Search for the cell housing the specified text and yield its (x, y) center coordinate. 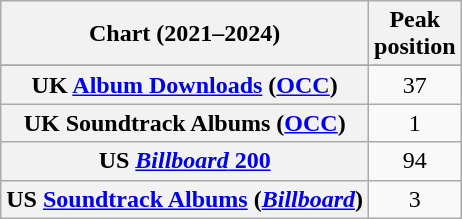
UK Album Downloads (OCC) (185, 85)
37 (415, 85)
Chart (2021–2024) (185, 34)
US Billboard 200 (185, 161)
3 (415, 199)
UK Soundtrack Albums (OCC) (185, 123)
94 (415, 161)
Peakposition (415, 34)
1 (415, 123)
US Soundtrack Albums (Billboard) (185, 199)
